Pinpoint the cell where the given text exists, returning its (X, Y) midpoint coordinate. 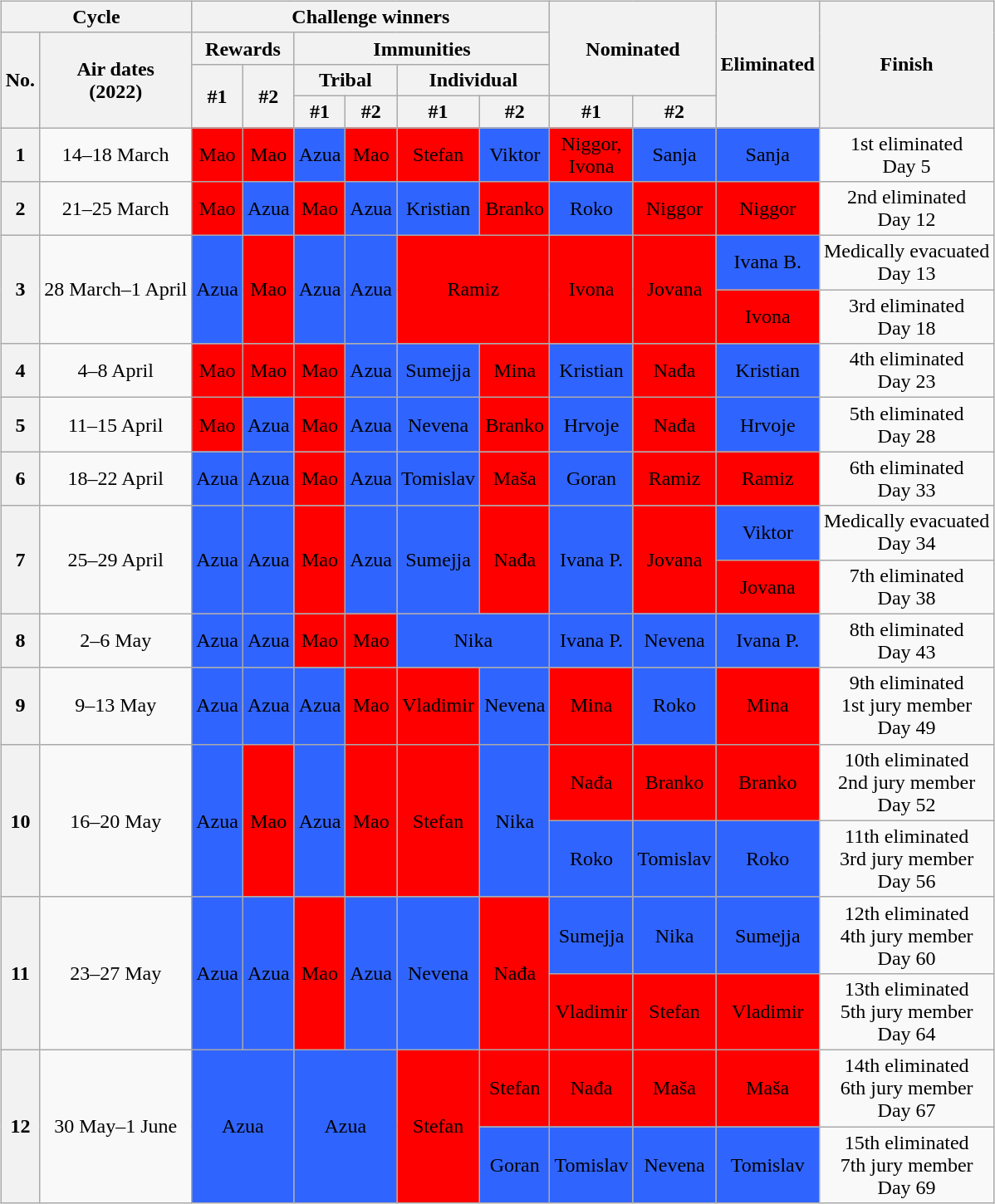
1 (20, 154)
Medically evacuatedDay 34 (906, 533)
3 (20, 290)
Ivana B. (767, 262)
Medically evacuatedDay 13 (906, 262)
12 (20, 1126)
Air dates(2022) (116, 80)
14th eliminated6th jury memberDay 67 (906, 1088)
18–22 April (116, 478)
7 (20, 560)
11th eliminated3rd jury memberDay 56 (906, 859)
15th eliminated7th jury memberDay 69 (906, 1164)
12th eliminated4th jury memberDay 60 (906, 935)
11–15 April (116, 425)
11 (20, 973)
10th eliminated2nd jury memberDay 52 (906, 782)
8 (20, 641)
Finish (906, 64)
3rd eliminatedDay 18 (906, 317)
7th eliminatedDay 38 (906, 586)
4th eliminatedDay 23 (906, 370)
6 (20, 478)
5 (20, 425)
23–27 May (116, 973)
30 May–1 June (116, 1126)
16–20 May (116, 820)
5th eliminatedDay 28 (906, 425)
4–8 April (116, 370)
Eliminated (767, 64)
10 (20, 820)
9 (20, 706)
Tribal (346, 80)
9th eliminated1st jury memberDay 49 (906, 706)
25–29 April (116, 560)
2 (20, 209)
Niggor,Ivona (591, 154)
Challenge winners (370, 17)
14–18 March (116, 154)
4 (20, 370)
Rewards (243, 48)
2nd eliminatedDay 12 (906, 209)
2–6 May (116, 641)
No. (20, 80)
Nominated (633, 48)
21–25 March (116, 209)
28 March–1 April (116, 290)
Cycle (96, 17)
Immunities (422, 48)
Individual (473, 80)
13th eliminated5th jury memberDay 64 (906, 1011)
8th eliminatedDay 43 (906, 641)
1st eliminatedDay 5 (906, 154)
6th eliminatedDay 33 (906, 478)
9–13 May (116, 706)
